Return the [X, Y] coordinate for the center point of the cell that contains the specified text.  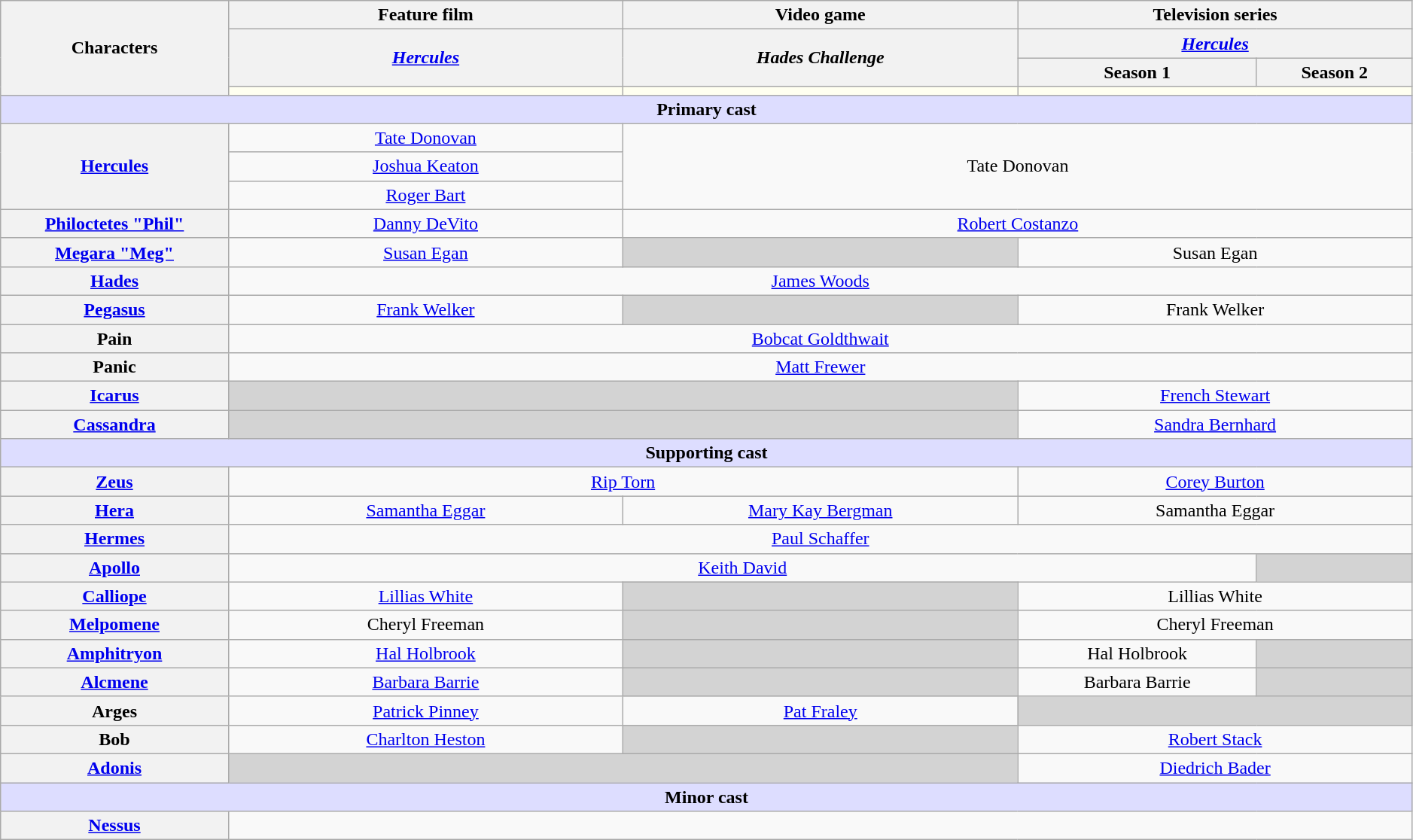
Arges [114, 711]
Zeus [114, 482]
Season 1 [1137, 72]
Feature film [425, 15]
Danny DeVito [425, 224]
Patrick Pinney [425, 711]
Pat Fraley [821, 711]
Nessus [114, 826]
Hermes [114, 539]
Hades Challenge [821, 58]
Apollo [114, 568]
Charlton Heston [425, 739]
Diedrich Bader [1215, 768]
Rip Torn [623, 482]
Keith David [742, 568]
Hades [114, 281]
James Woods [821, 281]
Pain [114, 338]
Television series [1215, 15]
Megara "Meg" [114, 252]
Icarus [114, 396]
Bob [114, 739]
Hera [114, 510]
Video game [821, 15]
Mary Kay Bergman [821, 510]
Primary cast [707, 109]
Robert Costanzo [1018, 224]
Robert Stack [1215, 739]
Adonis [114, 768]
Cassandra [114, 425]
Panic [114, 367]
Season 2 [1334, 72]
Corey Burton [1215, 482]
Paul Schaffer [821, 539]
Supporting cast [707, 453]
Matt Frewer [821, 367]
Pegasus [114, 309]
Joshua Keaton [425, 166]
Amphitryon [114, 653]
Philoctetes "Phil" [114, 224]
Roger Bart [425, 195]
Sandra Bernhard [1215, 425]
Minor cast [707, 797]
Bobcat Goldthwait [821, 338]
Characters [114, 48]
Calliope [114, 596]
French Stewart [1215, 396]
Alcmene [114, 682]
Melpomene [114, 625]
